Locate the cell with the specified text and output its (X, Y) center coordinate. 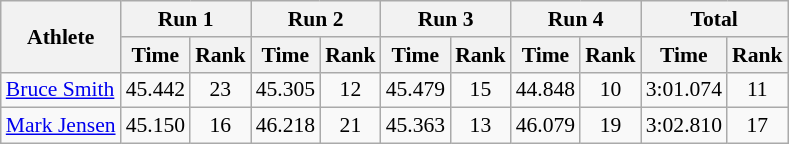
16 (220, 126)
46.218 (286, 126)
45.150 (156, 126)
46.079 (546, 126)
12 (350, 90)
3:02.810 (684, 126)
Bruce Smith (61, 90)
15 (480, 90)
45.363 (416, 126)
Run 2 (316, 19)
23 (220, 90)
19 (610, 126)
45.305 (286, 90)
17 (758, 126)
21 (350, 126)
45.479 (416, 90)
Run 3 (446, 19)
Mark Jensen (61, 126)
44.848 (546, 90)
Run 4 (576, 19)
11 (758, 90)
Total (714, 19)
10 (610, 90)
Run 1 (186, 19)
45.442 (156, 90)
3:01.074 (684, 90)
13 (480, 126)
Athlete (61, 36)
